Output the [X, Y] coordinate of the center of the cell containing the given text.  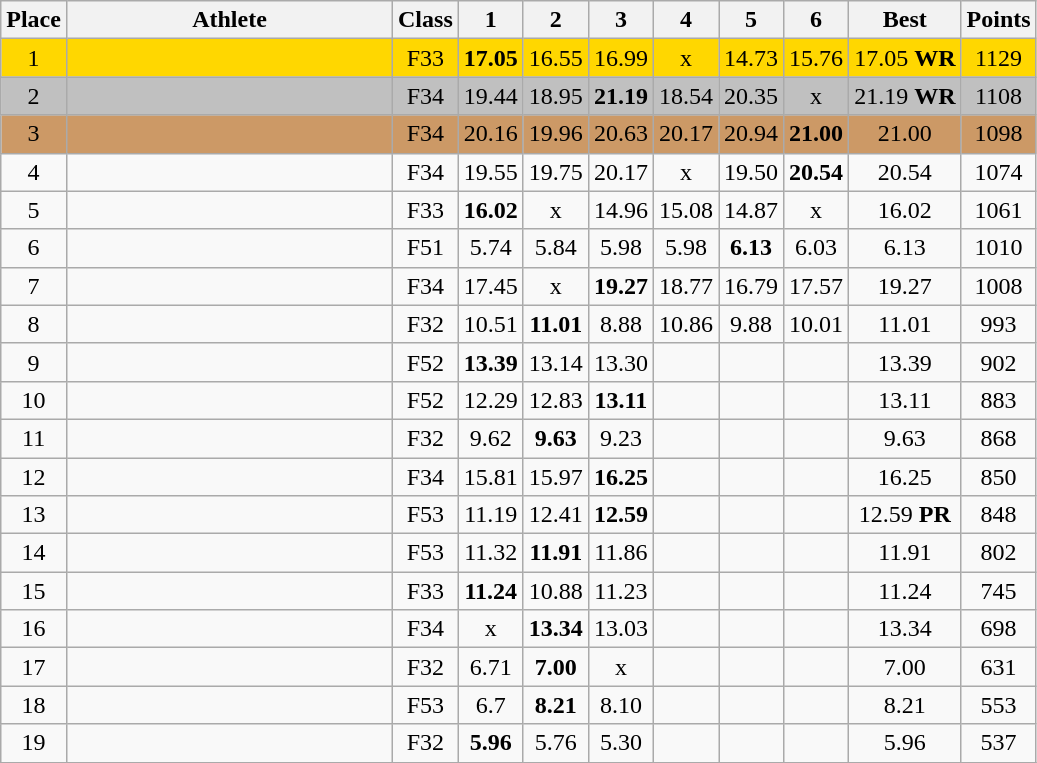
14.73 [750, 58]
21.19 WR [905, 96]
1074 [998, 172]
698 [998, 629]
17.57 [816, 286]
17.05 [490, 58]
Place [34, 20]
13 [34, 515]
21.19 [620, 96]
20.16 [490, 134]
8.10 [620, 705]
Athlete [229, 20]
9.62 [490, 438]
17 [34, 667]
14 [34, 553]
12.29 [490, 400]
Best [905, 20]
6.71 [490, 667]
9.88 [750, 324]
8 [34, 324]
11 [34, 438]
1061 [998, 210]
10.86 [686, 324]
11.32 [490, 553]
1008 [998, 286]
850 [998, 477]
19.75 [556, 172]
883 [998, 400]
1098 [998, 134]
10 [34, 400]
Points [998, 20]
13.14 [556, 362]
16.99 [620, 58]
11.86 [620, 553]
993 [998, 324]
Class [426, 20]
19.44 [490, 96]
902 [998, 362]
12.59 [620, 515]
10.01 [816, 324]
12 [34, 477]
848 [998, 515]
12.83 [556, 400]
5.74 [490, 248]
F51 [426, 248]
553 [998, 705]
19.96 [556, 134]
14.96 [620, 210]
868 [998, 438]
631 [998, 667]
1010 [998, 248]
17.45 [490, 286]
16.55 [556, 58]
16 [34, 629]
13.03 [620, 629]
1108 [998, 96]
6.7 [490, 705]
18.77 [686, 286]
5.84 [556, 248]
13.30 [620, 362]
802 [998, 553]
16.79 [750, 286]
5.76 [556, 743]
19.50 [750, 172]
10.51 [490, 324]
745 [998, 591]
537 [998, 743]
8.88 [620, 324]
14.87 [750, 210]
15.08 [686, 210]
12.41 [556, 515]
11.19 [490, 515]
20.63 [620, 134]
15.97 [556, 477]
18.54 [686, 96]
20.35 [750, 96]
9.23 [620, 438]
5.30 [620, 743]
11.23 [620, 591]
19.55 [490, 172]
15.76 [816, 58]
17.05 WR [905, 58]
20.94 [750, 134]
15.81 [490, 477]
18.95 [556, 96]
10.88 [556, 591]
7 [34, 286]
19 [34, 743]
1129 [998, 58]
15 [34, 591]
12.59 PR [905, 515]
18 [34, 705]
9 [34, 362]
6.03 [816, 248]
